Capture the cell that displays the provided text and extract its (X, Y) central coordinate. 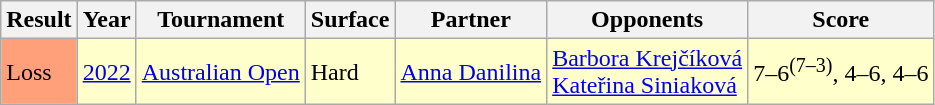
Australian Open (220, 72)
Loss (39, 72)
Hard (350, 72)
Anna Danilina (471, 72)
Tournament (220, 20)
Barbora Krejčíková Kateřina Siniaková (648, 72)
7–6(7–3), 4–6, 4–6 (841, 72)
Partner (471, 20)
Result (39, 20)
2022 (106, 72)
Score (841, 20)
Opponents (648, 20)
Surface (350, 20)
Year (106, 20)
